Search for the cell housing the specified text and yield its (X, Y) center coordinate. 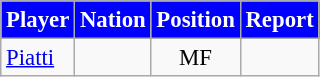
MF (196, 58)
Nation (113, 20)
Position (196, 20)
Piatti (38, 58)
Player (38, 20)
Report (280, 20)
